Find where the given text appears and provide that cell's center as (x, y) coordinate. 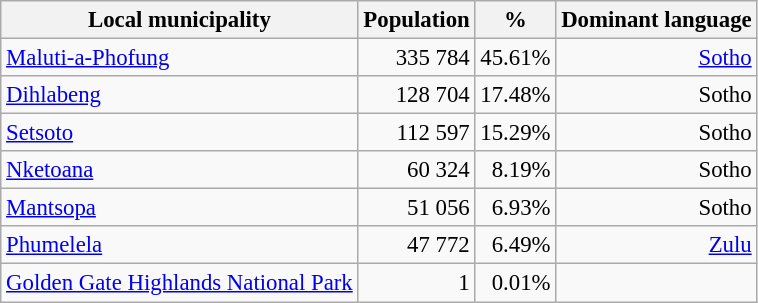
112 597 (416, 133)
0.01% (516, 283)
Nketoana (180, 170)
Golden Gate Highlands National Park (180, 283)
15.29% (516, 133)
Local municipality (180, 20)
Maluti-a-Phofung (180, 58)
6.49% (516, 245)
Dihlabeng (180, 95)
335 784 (416, 58)
% (516, 20)
Setsoto (180, 133)
17.48% (516, 95)
45.61% (516, 58)
60 324 (416, 170)
Zulu (656, 245)
Dominant language (656, 20)
51 056 (416, 208)
Phumelela (180, 245)
8.19% (516, 170)
Mantsopa (180, 208)
47 772 (416, 245)
128 704 (416, 95)
1 (416, 283)
Population (416, 20)
6.93% (516, 208)
